Detect which cell encompasses the target text, then output its (X, Y) center coordinate. 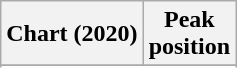
Peakposition (189, 34)
Chart (2020) (72, 34)
